Return the [x, y] coordinate for the center point of the cell that contains the specified text.  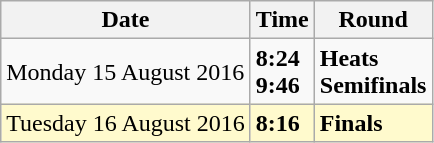
Date [126, 20]
Finals [373, 123]
8:16 [282, 123]
Tuesday 16 August 2016 [126, 123]
8:249:46 [282, 72]
Time [282, 20]
HeatsSemifinals [373, 72]
Round [373, 20]
Monday 15 August 2016 [126, 72]
